Extract the (x, y) coordinate from the center of the cell holding the provided text.  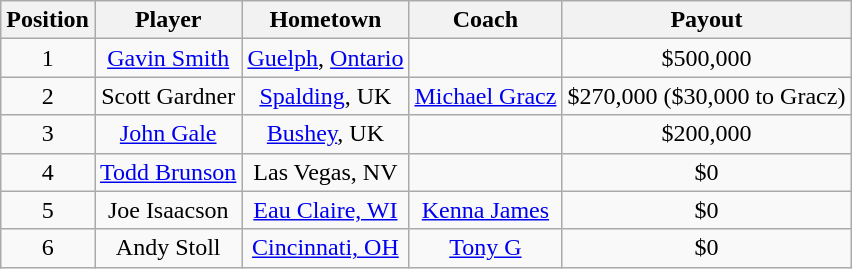
3 (48, 134)
6 (48, 248)
Guelph, Ontario (326, 58)
$270,000 ($30,000 to Gracz) (706, 96)
Las Vegas, NV (326, 172)
Joe Isaacson (168, 210)
Tony G (486, 248)
2 (48, 96)
Gavin Smith (168, 58)
Cincinnati, OH (326, 248)
Hometown (326, 20)
John Gale (168, 134)
Todd Brunson (168, 172)
$500,000 (706, 58)
Position (48, 20)
Player (168, 20)
Scott Gardner (168, 96)
Payout (706, 20)
Spalding, UK (326, 96)
1 (48, 58)
Andy Stoll (168, 248)
4 (48, 172)
Coach (486, 20)
Bushey, UK (326, 134)
$200,000 (706, 134)
5 (48, 210)
Kenna James (486, 210)
Michael Gracz (486, 96)
Eau Claire, WI (326, 210)
